From the cell containing the given text, extract its center point as (X, Y) coordinate. 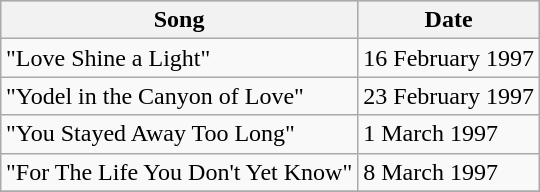
1 March 1997 (449, 134)
"For The Life You Don't Yet Know" (180, 172)
"Love Shine a Light" (180, 58)
"You Stayed Away Too Long" (180, 134)
8 March 1997 (449, 172)
23 February 1997 (449, 96)
Date (449, 20)
"Yodel in the Canyon of Love" (180, 96)
Song (180, 20)
16 February 1997 (449, 58)
